Determine the [X, Y] coordinate at the center of the cell enclosing the given text.  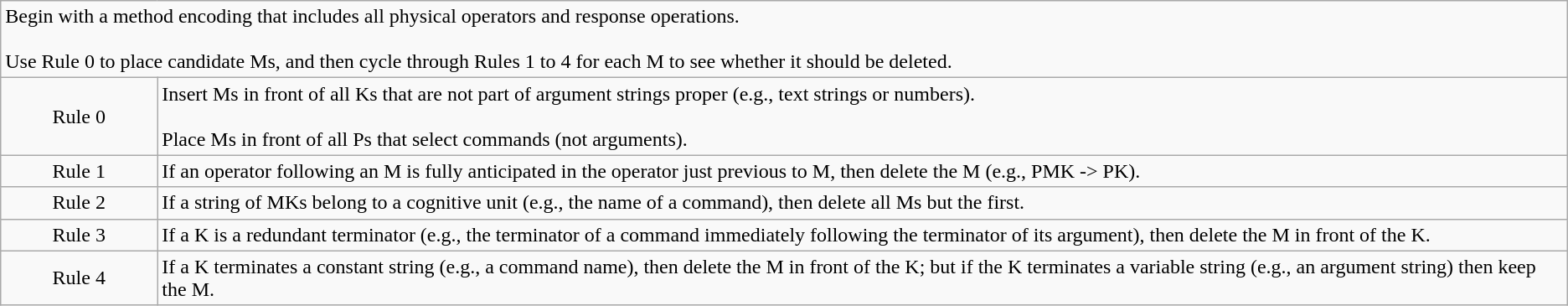
Rule 0 [79, 117]
Rule 4 [79, 278]
Rule 2 [79, 203]
If a string of MKs belong to a cognitive unit (e.g., the name of a command), then delete all Ms but the first. [863, 203]
Rule 1 [79, 171]
If an operator following an M is fully anticipated in the operator just previous to M, then delete the M (e.g., PMK -> PK). [863, 171]
Rule 3 [79, 235]
